For the text-containing cell, return its midpoint in [x, y] coordinate format. 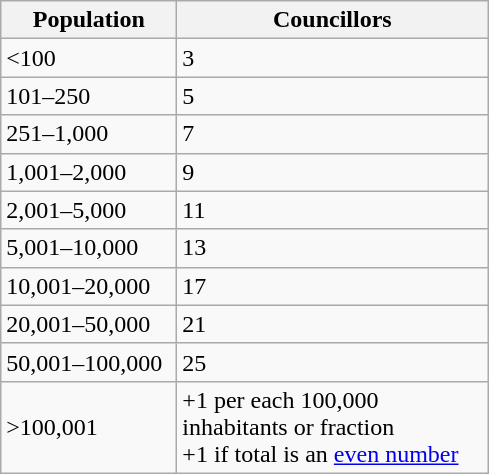
Population [89, 20]
10,001–20,000 [89, 286]
7 [332, 134]
13 [332, 248]
101–250 [89, 96]
2,001–5,000 [89, 210]
20,001–50,000 [89, 324]
+1 per each 100,000 inhabitants or fraction+1 if total is an even number [332, 427]
5,001–10,000 [89, 248]
11 [332, 210]
251–1,000 [89, 134]
1,001–2,000 [89, 172]
21 [332, 324]
17 [332, 286]
5 [332, 96]
Councillors [332, 20]
25 [332, 362]
50,001–100,000 [89, 362]
9 [332, 172]
<100 [89, 58]
3 [332, 58]
>100,001 [89, 427]
